Capture the cell that displays the provided text and extract its (X, Y) central coordinate. 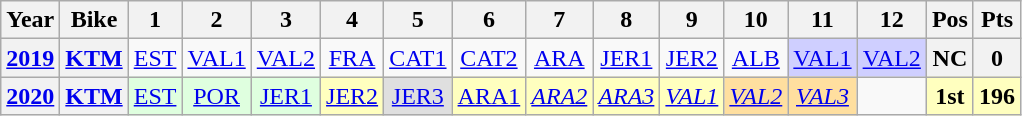
Pts (996, 20)
196 (996, 96)
1st (950, 96)
12 (892, 20)
0 (996, 58)
Pos (950, 20)
2019 (30, 58)
CAT2 (489, 58)
ARA3 (626, 96)
9 (692, 20)
Bike (94, 20)
CAT1 (418, 58)
8 (626, 20)
4 (352, 20)
1 (155, 20)
POR (216, 96)
NC (950, 58)
7 (560, 20)
ARA2 (560, 96)
ARA (560, 58)
3 (286, 20)
2020 (30, 96)
JER3 (418, 96)
11 (822, 20)
5 (418, 20)
ALB (756, 58)
10 (756, 20)
FRA (352, 58)
Year (30, 20)
VAL3 (822, 96)
6 (489, 20)
2 (216, 20)
ARA1 (489, 96)
